Search for the cell housing the specified text and yield its [x, y] center coordinate. 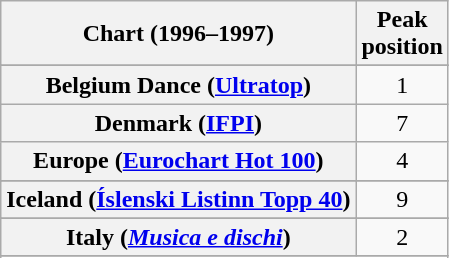
4 [402, 161]
Chart (1996–1997) [178, 34]
7 [402, 123]
Denmark (IFPI) [178, 123]
1 [402, 85]
Italy (Musica e dischi) [178, 237]
Europe (Eurochart Hot 100) [178, 161]
Peakposition [402, 34]
Belgium Dance (Ultratop) [178, 85]
Iceland (Íslenski Listinn Topp 40) [178, 199]
9 [402, 199]
2 [402, 237]
